Provide the [X, Y] coordinate of the cell's center where the given text is located.  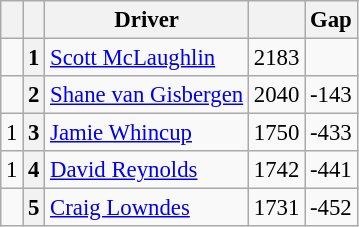
3 [34, 133]
2183 [277, 58]
Scott McLaughlin [147, 58]
1750 [277, 133]
Craig Lowndes [147, 208]
-143 [331, 95]
David Reynolds [147, 170]
Shane van Gisbergen [147, 95]
4 [34, 170]
5 [34, 208]
-433 [331, 133]
Driver [147, 20]
-452 [331, 208]
Jamie Whincup [147, 133]
1731 [277, 208]
Gap [331, 20]
2040 [277, 95]
2 [34, 95]
-441 [331, 170]
1742 [277, 170]
